Identify which cell holds the provided text, then report its [x, y] central coordinate. 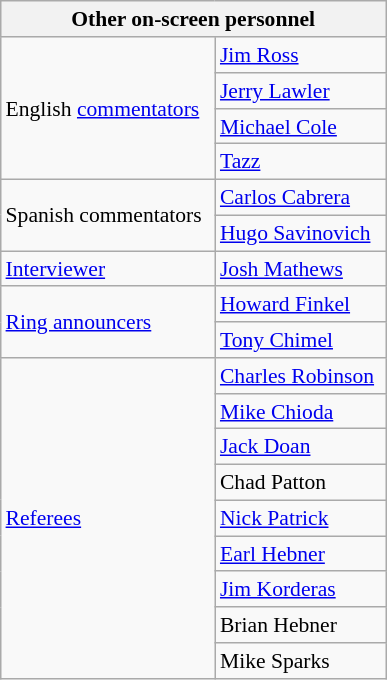
Mike Chioda [300, 411]
Charles Robinson [300, 376]
Jack Doan [300, 447]
Michael Cole [300, 126]
English commentators [108, 108]
Ring announcers [108, 322]
Hugo Savinovich [300, 233]
Howard Finkel [300, 304]
Jim Ross [300, 55]
Chad Patton [300, 482]
Other on-screen personnel [194, 19]
Jim Korderas [300, 589]
Mike Sparks [300, 661]
Referees [108, 518]
Tony Chimel [300, 340]
Nick Patrick [300, 518]
Jerry Lawler [300, 91]
Spanish commentators [108, 214]
Tazz [300, 162]
Interviewer [108, 269]
Carlos Cabrera [300, 197]
Earl Hebner [300, 554]
Josh Mathews [300, 269]
Brian Hebner [300, 625]
